Return (x, y) of the center of cell containing provided text 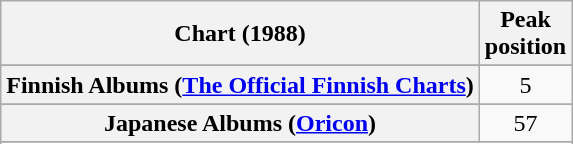
57 (525, 123)
Peakposition (525, 34)
Finnish Albums (The Official Finnish Charts) (240, 85)
Japanese Albums (Oricon) (240, 123)
5 (525, 85)
Chart (1988) (240, 34)
